Scan for the cell matching the given text and deliver its [X, Y] coordinate at center. 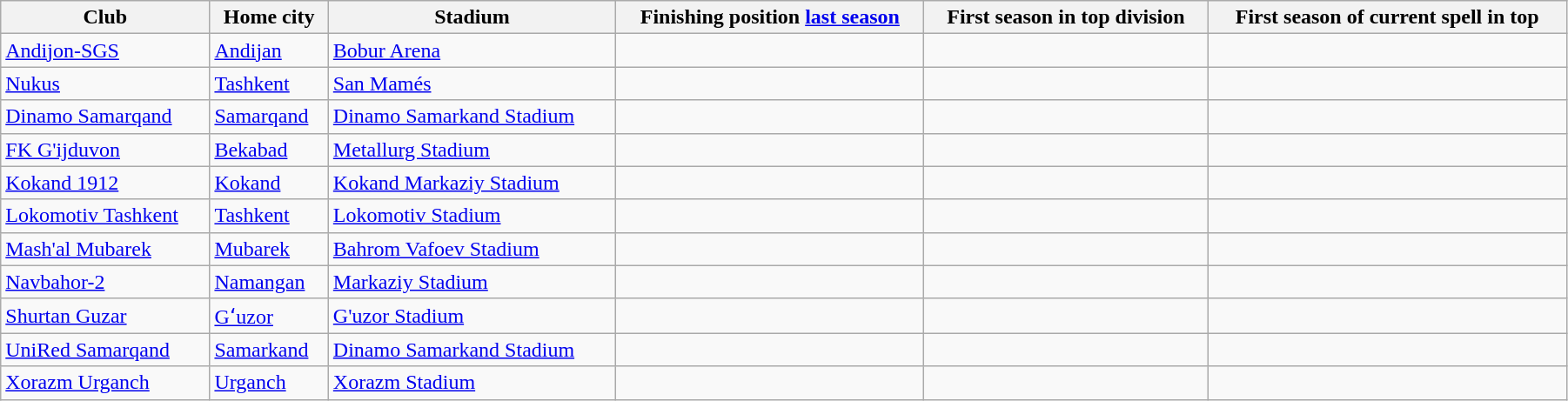
Mash'al Mubarek [105, 249]
UniRed Samarqand [105, 350]
Lokomotiv Stadium [472, 216]
Metallurg Stadium [472, 150]
Mubarek [269, 249]
First season of current spell in top [1387, 17]
Samarkand [269, 350]
Shurtan Guzar [105, 316]
G'uzor Stadium [472, 316]
Andijon-SGS [105, 50]
FK G'ijduvon [105, 150]
Bobur Arena [472, 50]
First season in top division [1066, 17]
Finishing position last season [770, 17]
Kokand Markaziy Stadium [472, 183]
Lokomotiv Tashkent [105, 216]
Kokand 1912 [105, 183]
Andijan [269, 50]
Nukus [105, 84]
Bekabad [269, 150]
Xorazm Stadium [472, 383]
Stadium [472, 17]
Namangan [269, 282]
Navbahor-2 [105, 282]
Gʻuzor [269, 316]
San Mamés [472, 84]
Xorazm Urganch [105, 383]
Home city [269, 17]
Samarqand [269, 117]
Markaziy Stadium [472, 282]
Club [105, 17]
Urganch [269, 383]
Dinamo Samarqand [105, 117]
Bahrom Vafoev Stadium [472, 249]
Kokand [269, 183]
